Locate the cell with the specified text and output its (x, y) center coordinate. 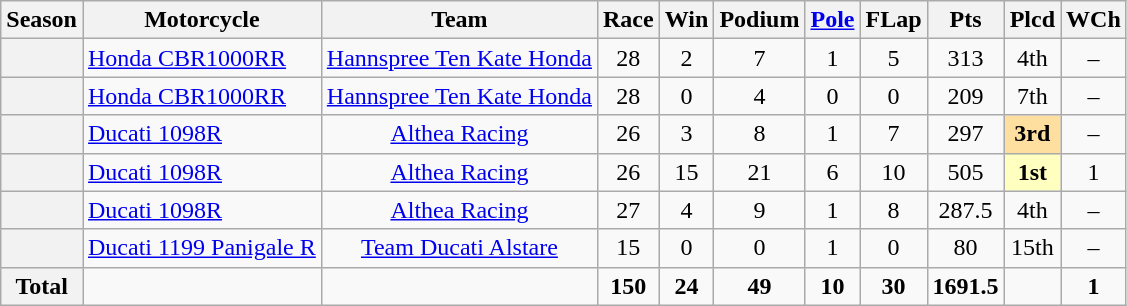
Race (628, 20)
1691.5 (966, 286)
3rd (1032, 134)
9 (760, 210)
Total (42, 286)
WCh (1094, 20)
Pole (832, 20)
2 (686, 58)
15th (1032, 248)
150 (628, 286)
Win (686, 20)
313 (966, 58)
Team (459, 20)
Plcd (1032, 20)
24 (686, 286)
27 (628, 210)
49 (760, 286)
6 (832, 172)
30 (894, 286)
Pts (966, 20)
7th (1032, 96)
Ducati 1199 Panigale R (202, 248)
Season (42, 20)
505 (966, 172)
Podium (760, 20)
297 (966, 134)
3 (686, 134)
287.5 (966, 210)
1st (1032, 172)
Team Ducati Alstare (459, 248)
FLap (894, 20)
80 (966, 248)
Motorcycle (202, 20)
5 (894, 58)
209 (966, 96)
21 (760, 172)
